Scan for the cell matching the given text and deliver its (X, Y) coordinate at center. 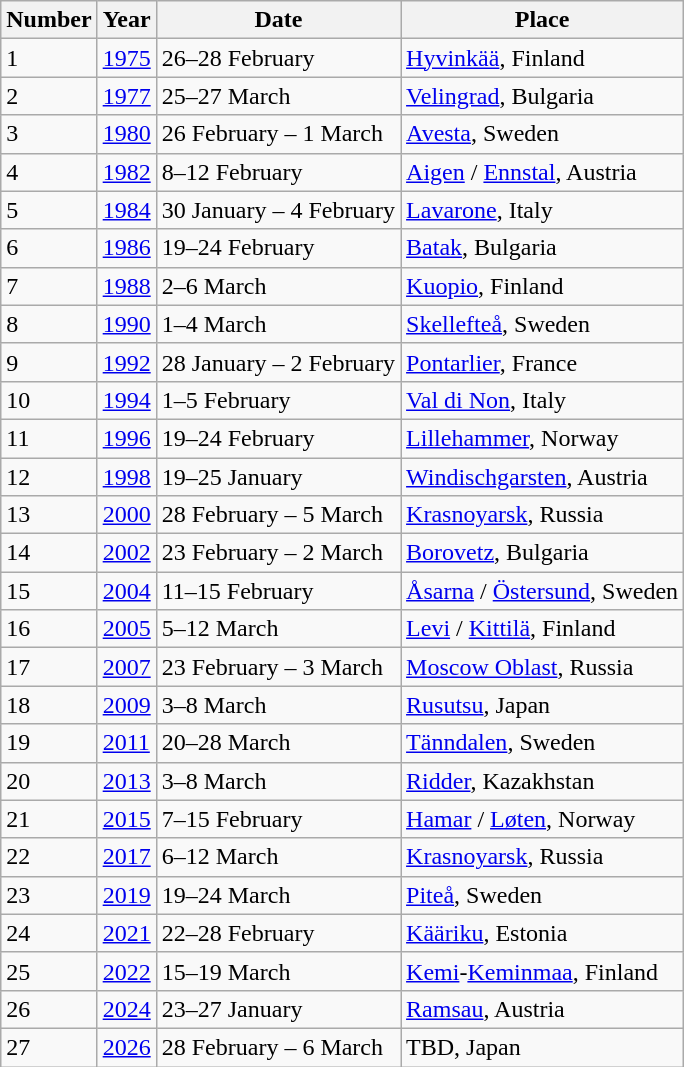
9 (49, 362)
Kuopio, Finland (542, 286)
1994 (126, 400)
19–25 January (278, 477)
2017 (126, 857)
1–5 February (278, 400)
1996 (126, 438)
25–27 March (278, 96)
3 (49, 134)
11–15 February (278, 591)
27 (49, 1047)
1982 (126, 172)
Piteå, Sweden (542, 895)
Batak, Bulgaria (542, 248)
17 (49, 667)
28 February – 5 March (278, 515)
26–28 February (278, 58)
Windischgarsten, Austria (542, 477)
30 January – 4 February (278, 210)
Hamar / Løten, Norway (542, 819)
Kemi-Keminmaa, Finland (542, 971)
5 (49, 210)
19–24 March (278, 895)
8 (49, 324)
28 January – 2 February (278, 362)
2011 (126, 743)
13 (49, 515)
2022 (126, 971)
1988 (126, 286)
20 (49, 781)
2021 (126, 933)
14 (49, 553)
7–15 February (278, 819)
19 (49, 743)
12 (49, 477)
Place (542, 20)
22 (49, 857)
Avesta, Sweden (542, 134)
1–4 March (278, 324)
26 (49, 1009)
Hyvinkää, Finland (542, 58)
Pontarlier, France (542, 362)
Moscow Oblast, Russia (542, 667)
7 (49, 286)
Tänndalen, Sweden (542, 743)
23–27 January (278, 1009)
1980 (126, 134)
15 (49, 591)
1986 (126, 248)
1 (49, 58)
2000 (126, 515)
6–12 March (278, 857)
4 (49, 172)
2007 (126, 667)
6 (49, 248)
1992 (126, 362)
1975 (126, 58)
1990 (126, 324)
18 (49, 705)
1998 (126, 477)
Date (278, 20)
2–6 March (278, 286)
8–12 February (278, 172)
Number (49, 20)
2 (49, 96)
2026 (126, 1047)
20–28 March (278, 743)
Kääriku, Estonia (542, 933)
5–12 March (278, 629)
24 (49, 933)
Åsarna / Östersund, Sweden (542, 591)
Ridder, Kazakhstan (542, 781)
Ramsau, Austria (542, 1009)
1984 (126, 210)
11 (49, 438)
2024 (126, 1009)
28 February – 6 March (278, 1047)
Skellefteå, Sweden (542, 324)
2005 (126, 629)
23 (49, 895)
23 February – 3 March (278, 667)
Aigen / Ennstal, Austria (542, 172)
Levi / Kittilä, Finland (542, 629)
23 February – 2 March (278, 553)
22–28 February (278, 933)
Val di Non, Italy (542, 400)
Year (126, 20)
TBD, Japan (542, 1047)
2004 (126, 591)
2013 (126, 781)
Rusutsu, Japan (542, 705)
Velingrad, Bulgaria (542, 96)
1977 (126, 96)
Borovetz, Bulgaria (542, 553)
15–19 March (278, 971)
10 (49, 400)
Lavarone, Italy (542, 210)
21 (49, 819)
2015 (126, 819)
25 (49, 971)
2019 (126, 895)
2009 (126, 705)
26 February – 1 March (278, 134)
2002 (126, 553)
16 (49, 629)
Lillehammer, Norway (542, 438)
